Pinpoint the cell where the given text exists, returning its (x, y) midpoint coordinate. 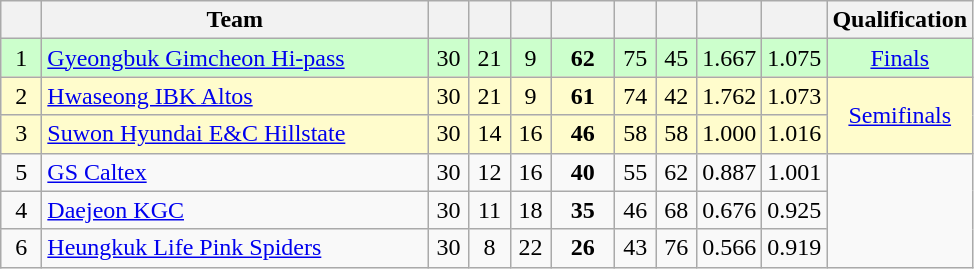
45 (676, 58)
8 (490, 248)
Finals (900, 58)
2 (22, 96)
0.887 (730, 172)
Gyeongbuk Gimcheon Hi-pass (235, 58)
5 (22, 172)
Daejeon KGC (235, 210)
42 (676, 96)
1.073 (794, 96)
40 (583, 172)
74 (636, 96)
61 (583, 96)
75 (636, 58)
1.762 (730, 96)
1.667 (730, 58)
1.075 (794, 58)
55 (636, 172)
Heungkuk Life Pink Spiders (235, 248)
Suwon Hyundai E&C Hillstate (235, 134)
1 (22, 58)
35 (583, 210)
1.000 (730, 134)
3 (22, 134)
18 (530, 210)
68 (676, 210)
1.016 (794, 134)
1.001 (794, 172)
GS Caltex (235, 172)
Qualification (900, 20)
76 (676, 248)
0.566 (730, 248)
Team (235, 20)
0.676 (730, 210)
26 (583, 248)
6 (22, 248)
Semifinals (900, 115)
11 (490, 210)
22 (530, 248)
4 (22, 210)
14 (490, 134)
0.925 (794, 210)
Hwaseong IBK Altos (235, 96)
0.919 (794, 248)
43 (636, 248)
12 (490, 172)
